Return (x, y) of the center of cell containing provided text 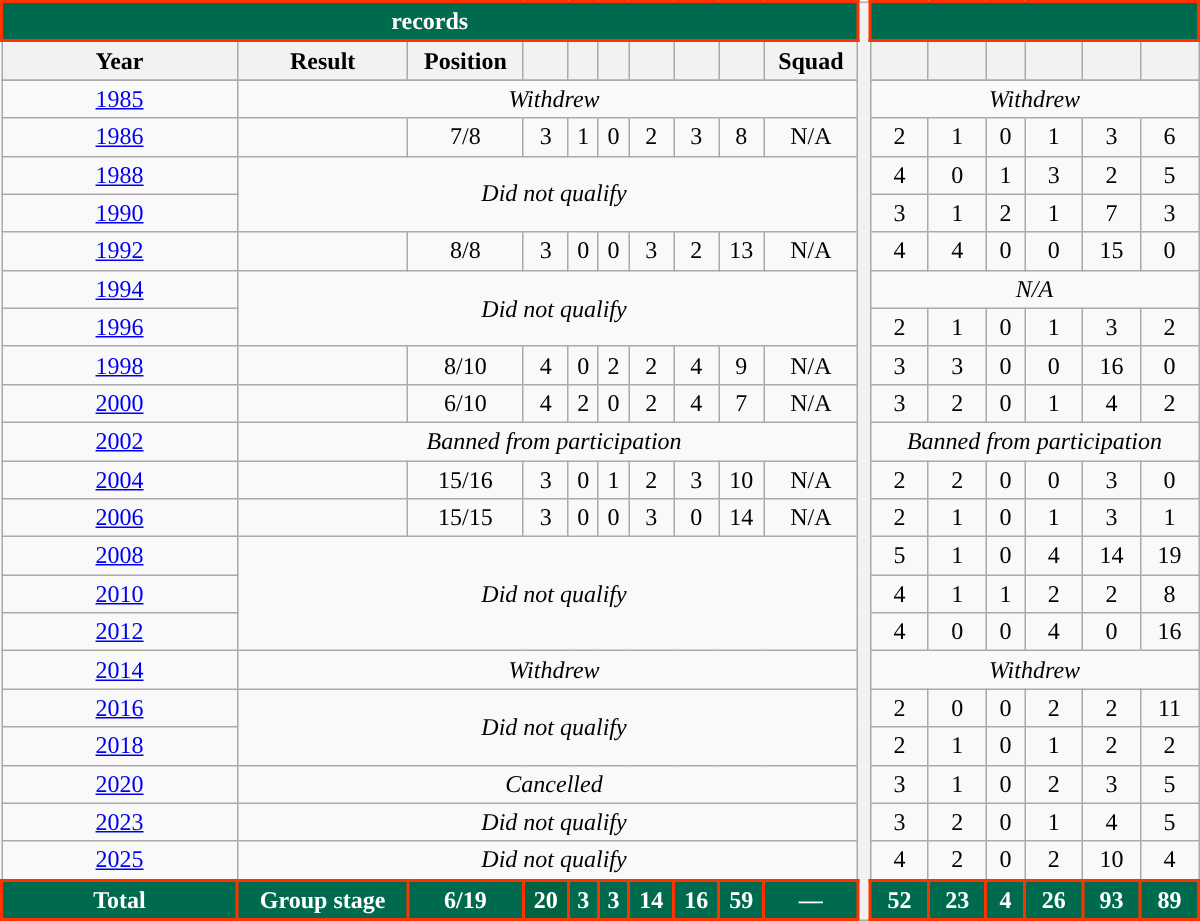
11 (1169, 708)
15/16 (466, 479)
1992 (120, 251)
2006 (120, 518)
52 (899, 900)
Cancelled (554, 784)
20 (546, 900)
15 (1112, 251)
Position (466, 60)
2012 (120, 632)
13 (742, 251)
26 (1054, 900)
— (811, 900)
19 (1169, 556)
15/15 (466, 518)
2008 (120, 556)
Year (120, 60)
2002 (120, 441)
7/8 (466, 137)
1990 (120, 213)
2020 (120, 784)
2010 (120, 594)
2016 (120, 708)
records (430, 22)
6/10 (466, 403)
Result (323, 60)
2004 (120, 479)
1998 (120, 365)
2000 (120, 403)
89 (1169, 900)
8/8 (466, 251)
1996 (120, 327)
1994 (120, 289)
1988 (120, 175)
Squad (811, 60)
2018 (120, 746)
9 (742, 365)
2014 (120, 670)
1985 (120, 99)
2023 (120, 822)
Group stage (323, 900)
1986 (120, 137)
59 (742, 900)
8/10 (466, 365)
6/19 (466, 900)
Total (120, 900)
2025 (120, 860)
6 (1169, 137)
93 (1112, 900)
23 (957, 900)
